Detect which cell encompasses the target text, then output its [X, Y] center coordinate. 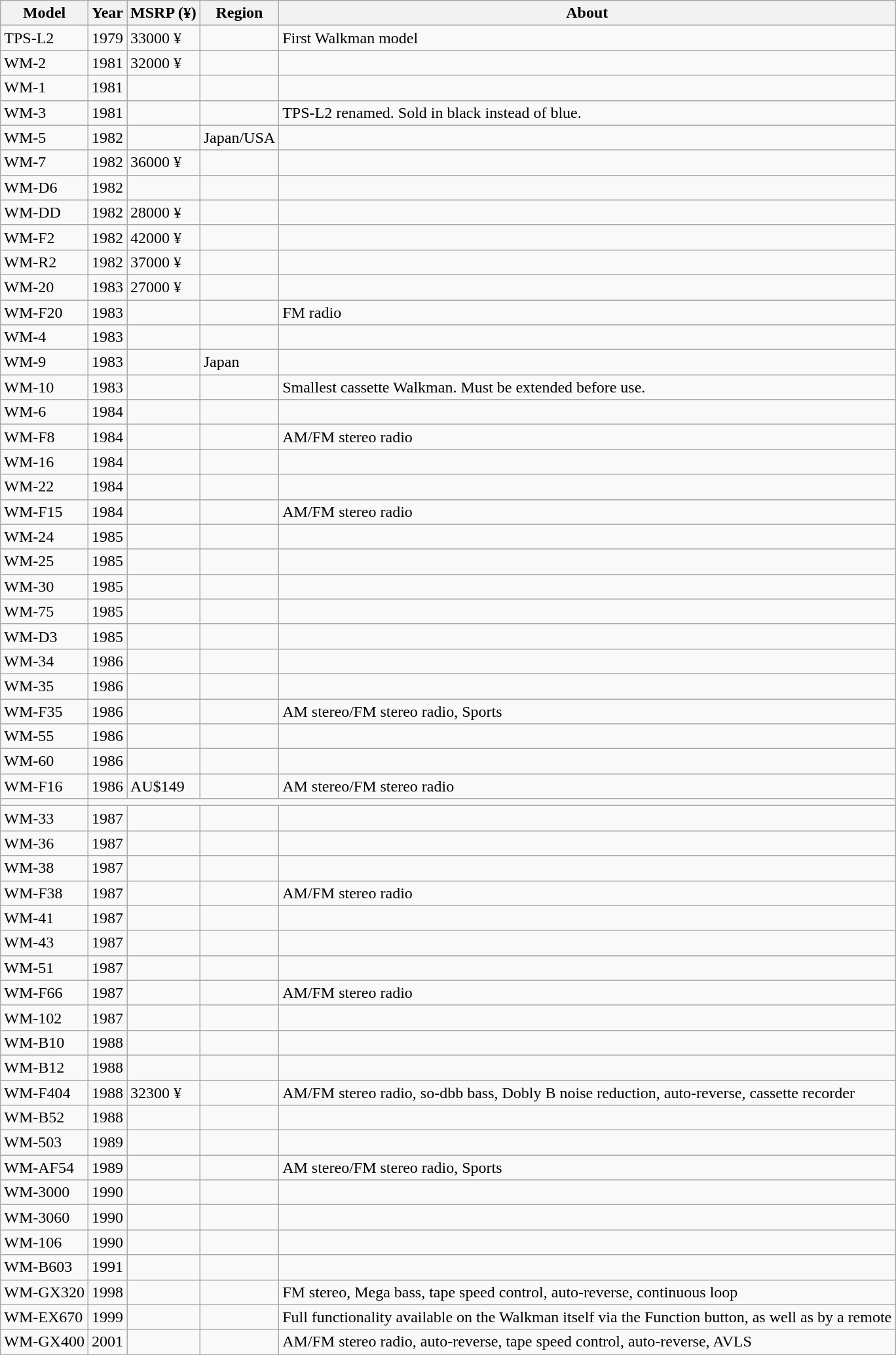
1999 [107, 1317]
AM/FM stereo radio, so-dbb bass, Dobly B noise reduction, auto-reverse, cassette recorder [587, 1092]
First Walkman model [587, 38]
AM/FM stereo radio, auto-reverse, tape speed control, auto-reverse, AVLS [587, 1342]
1991 [107, 1267]
FM stereo, Mega bass, tape speed control, auto-reverse, continuous loop [587, 1292]
1979 [107, 38]
Full functionality available on the Walkman itself via the Function button, as well as by a remote [587, 1317]
WM-GX320 [45, 1292]
WM-34 [45, 661]
WM-30 [45, 586]
32300 ¥ [164, 1092]
WM-16 [45, 462]
WM-36 [45, 843]
WM-F15 [45, 512]
WM-F35 [45, 711]
Region [239, 13]
WM-AF54 [45, 1168]
MSRP (¥) [164, 13]
WM-5 [45, 138]
WM-75 [45, 611]
42000 ¥ [164, 237]
WM-6 [45, 412]
WM-102 [45, 1018]
FM radio [587, 313]
TPS-L2 [45, 38]
AM stereo/FM stereo radio [587, 786]
WM-35 [45, 686]
About [587, 13]
Japan [239, 362]
Year [107, 13]
WM-51 [45, 968]
Smallest cassette Walkman. Must be extended before use. [587, 387]
28000 ¥ [164, 212]
WM-D3 [45, 636]
WM-33 [45, 818]
WM-38 [45, 868]
WM-25 [45, 562]
WM-F38 [45, 893]
WM-503 [45, 1143]
WM-1 [45, 88]
WM-R2 [45, 262]
WM-F66 [45, 993]
AU$149 [164, 786]
WM-7 [45, 162]
WM-F20 [45, 313]
WM-106 [45, 1242]
WM-3060 [45, 1217]
WM-3000 [45, 1193]
WM-F16 [45, 786]
36000 ¥ [164, 162]
WM-43 [45, 943]
WM-24 [45, 537]
33000 ¥ [164, 38]
WM-DD [45, 212]
WM-GX400 [45, 1342]
WM-10 [45, 387]
WM-22 [45, 487]
WM-60 [45, 761]
WM-2 [45, 63]
Model [45, 13]
WM-41 [45, 918]
WM-D6 [45, 187]
WM-B10 [45, 1042]
WM-55 [45, 736]
WM-B52 [45, 1118]
WM-F8 [45, 437]
WM-F404 [45, 1092]
WM-3 [45, 113]
WM-4 [45, 337]
WM-F2 [45, 237]
WM-B12 [45, 1067]
WM-20 [45, 287]
27000 ¥ [164, 287]
WM-9 [45, 362]
37000 ¥ [164, 262]
WM-B603 [45, 1267]
Japan/USA [239, 138]
TPS-L2 renamed. Sold in black instead of blue. [587, 113]
WM-EX670 [45, 1317]
1998 [107, 1292]
32000 ¥ [164, 63]
2001 [107, 1342]
